Capture the cell that displays the provided text and extract its (x, y) central coordinate. 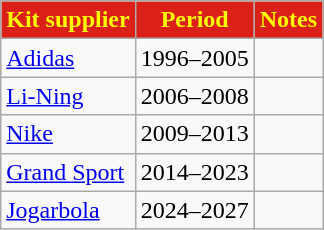
Grand Sport (68, 172)
1996–2005 (194, 58)
2009–2013 (194, 134)
Nike (68, 134)
Adidas (68, 58)
Li-Ning (68, 96)
Notes (288, 20)
2024–2027 (194, 210)
2006–2008 (194, 96)
Kit supplier (68, 20)
Jogarbola (68, 210)
Period (194, 20)
2014–2023 (194, 172)
